Search for the cell housing the specified text and yield its [x, y] center coordinate. 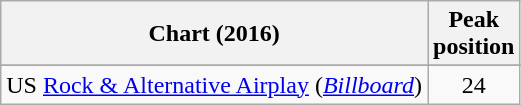
Peakposition [474, 34]
Chart (2016) [214, 34]
US Rock & Alternative Airplay (Billboard) [214, 85]
24 [474, 85]
